Detect which cell encompasses the target text, then output its (X, Y) center coordinate. 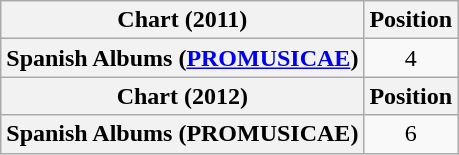
Chart (2012) (182, 96)
Chart (2011) (182, 20)
6 (411, 134)
4 (411, 58)
